Return (X, Y) of the center of cell containing provided text 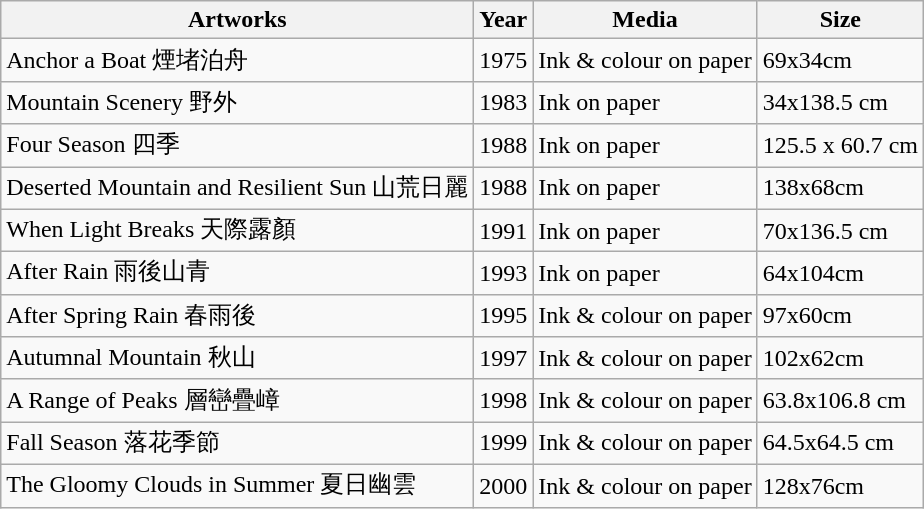
1995 (504, 316)
Fall Season 落花季節 (238, 444)
70x136.5 cm (840, 230)
1997 (504, 358)
Anchor a Boat 煙堵泊舟 (238, 60)
1991 (504, 230)
Four Season 四季 (238, 146)
125.5 x 60.7 cm (840, 146)
64.5x64.5 cm (840, 444)
Year (504, 20)
97x60cm (840, 316)
Media (645, 20)
Mountain Scenery 野外 (238, 102)
1998 (504, 400)
34x138.5 cm (840, 102)
Deserted Mountain and Resilient Sun 山荒日麗 (238, 188)
2000 (504, 486)
1983 (504, 102)
63.8x106.8 cm (840, 400)
69x34cm (840, 60)
Artworks (238, 20)
1999 (504, 444)
Size (840, 20)
1975 (504, 60)
64x104cm (840, 274)
138x68cm (840, 188)
The Gloomy Clouds in Summer 夏日幽雲 (238, 486)
1993 (504, 274)
When Light Breaks 天際露顏 (238, 230)
After Rain 雨後山青 (238, 274)
Autumnal Mountain 秋山 (238, 358)
A Range of Peaks 層巒疊嶂 (238, 400)
102x62cm (840, 358)
After Spring Rain 春雨後 (238, 316)
128x76cm (840, 486)
